Return [x, y] of the center of cell containing provided text 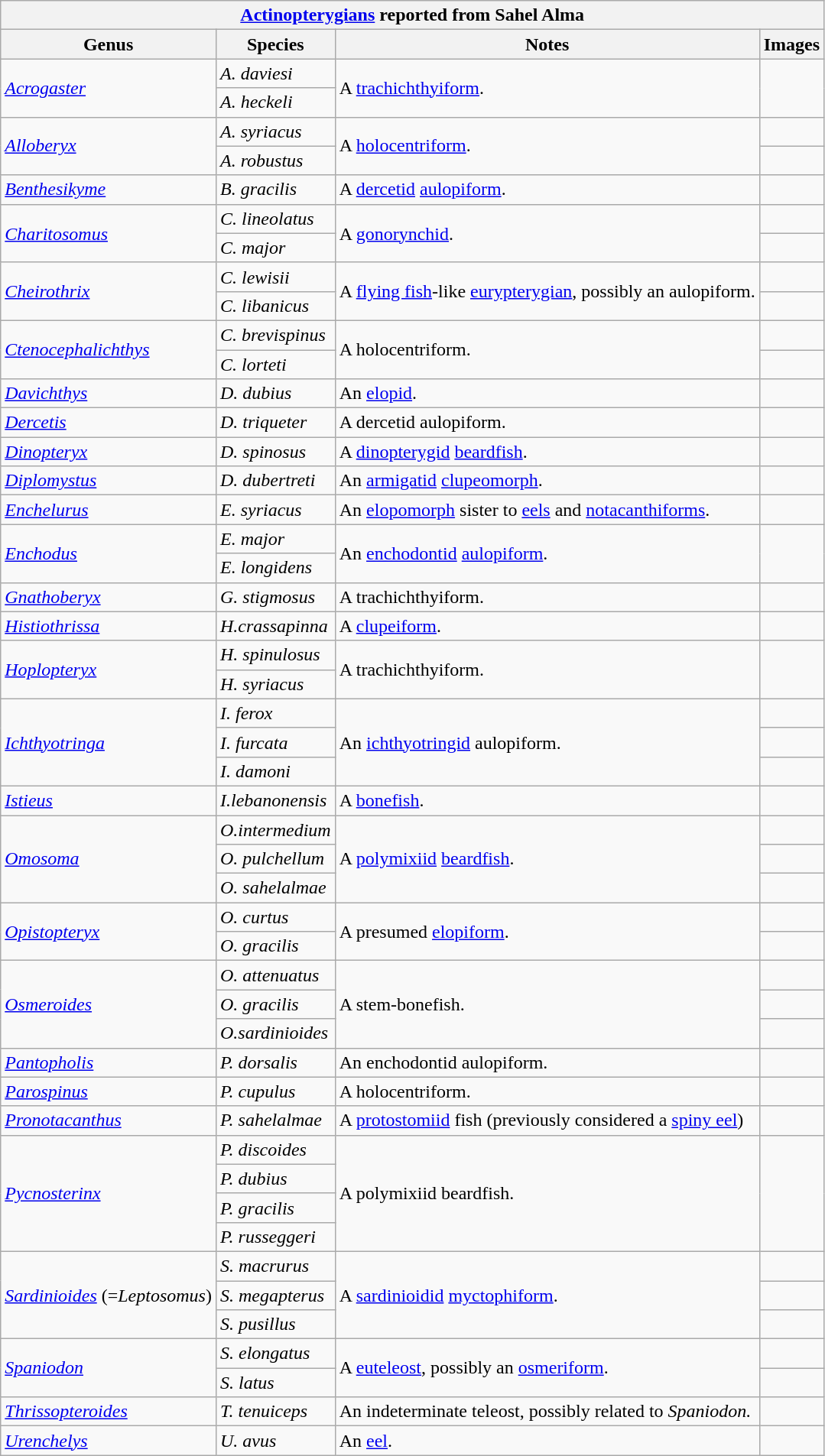
P. dorsalis [275, 1062]
Dinopteryx [109, 452]
G. stigmosus [275, 597]
Osmeroides [109, 1004]
Ichthyotringa [109, 742]
C. lorteti [275, 365]
Pycnosterinx [109, 1193]
Parospinus [109, 1091]
C. lewisii [275, 277]
P. dubius [275, 1179]
Benthesikyme [109, 190]
Thrissopteroides [109, 1412]
Cheirothrix [109, 291]
Genus [109, 44]
Enchodus [109, 553]
A. daviesi [275, 73]
C. libanicus [275, 306]
O.sardinioides [275, 1033]
An elopomorph sister to eels and notacanthiforms. [547, 510]
D. dubius [275, 394]
E. syriacus [275, 510]
Omosoma [109, 858]
Pronotacanthus [109, 1120]
A gonorynchid. [547, 233]
Istieus [109, 800]
An eel. [547, 1441]
A flying fish-like eurypterygian, possibly an aulopiform. [547, 291]
D. spinosus [275, 452]
Ctenocephalichthys [109, 349]
A dinopterygid beardfish. [547, 452]
A. heckeli [275, 102]
Species [275, 44]
H.crassapinna [275, 626]
S. latus [275, 1383]
A. syriacus [275, 131]
Charitosomus [109, 233]
Davichthys [109, 394]
Images [791, 44]
A. robustus [275, 161]
I.lebanonensis [275, 800]
Enchelurus [109, 510]
S. elongatus [275, 1354]
Hoplopteryx [109, 670]
I. ferox [275, 713]
Diplomystus [109, 481]
A euteleost, possibly an osmeriform. [547, 1368]
T. tenuiceps [275, 1412]
Gnathoberyx [109, 597]
S. pusillus [275, 1325]
P. gracilis [275, 1208]
O.intermedium [275, 829]
A stem-bonefish. [547, 1004]
Spaniodon [109, 1368]
O. sahelalmae [275, 888]
E. longidens [275, 568]
O. attenuatus [275, 975]
A protostomiid fish (previously considered a spiny eel) [547, 1120]
A bonefish. [547, 800]
Notes [547, 44]
Dercetis [109, 423]
Opistopteryx [109, 932]
Urenchelys [109, 1441]
I. damoni [275, 771]
A sardinioidid myctophiform. [547, 1295]
P. discoides [275, 1150]
C. major [275, 248]
Acrogaster [109, 88]
E. major [275, 539]
An indeterminate teleost, possibly related to Spaniodon. [547, 1412]
D. triqueter [275, 423]
P. russeggeri [275, 1237]
An elopid. [547, 394]
S. megapterus [275, 1295]
U. avus [275, 1441]
H. spinulosus [275, 655]
S. macrurus [275, 1266]
I. furcata [275, 742]
O. curtus [275, 917]
An ichthyotringid aulopiform. [547, 742]
A clupeiform. [547, 626]
B. gracilis [275, 190]
O. pulchellum [275, 859]
C. brevispinus [275, 335]
Actinopterygians reported from Sahel Alma [413, 15]
Histiothrissa [109, 626]
H. syriacus [275, 684]
P. sahelalmae [275, 1120]
Pantopholis [109, 1062]
Alloberyx [109, 146]
D. dubertreti [275, 481]
P. cupulus [275, 1091]
An armigatid clupeomorph. [547, 481]
A presumed elopiform. [547, 932]
Sardinioides (=Leptosomus) [109, 1295]
C. lineolatus [275, 219]
